Determine the (X, Y) coordinate at the center of the cell enclosing the given text.  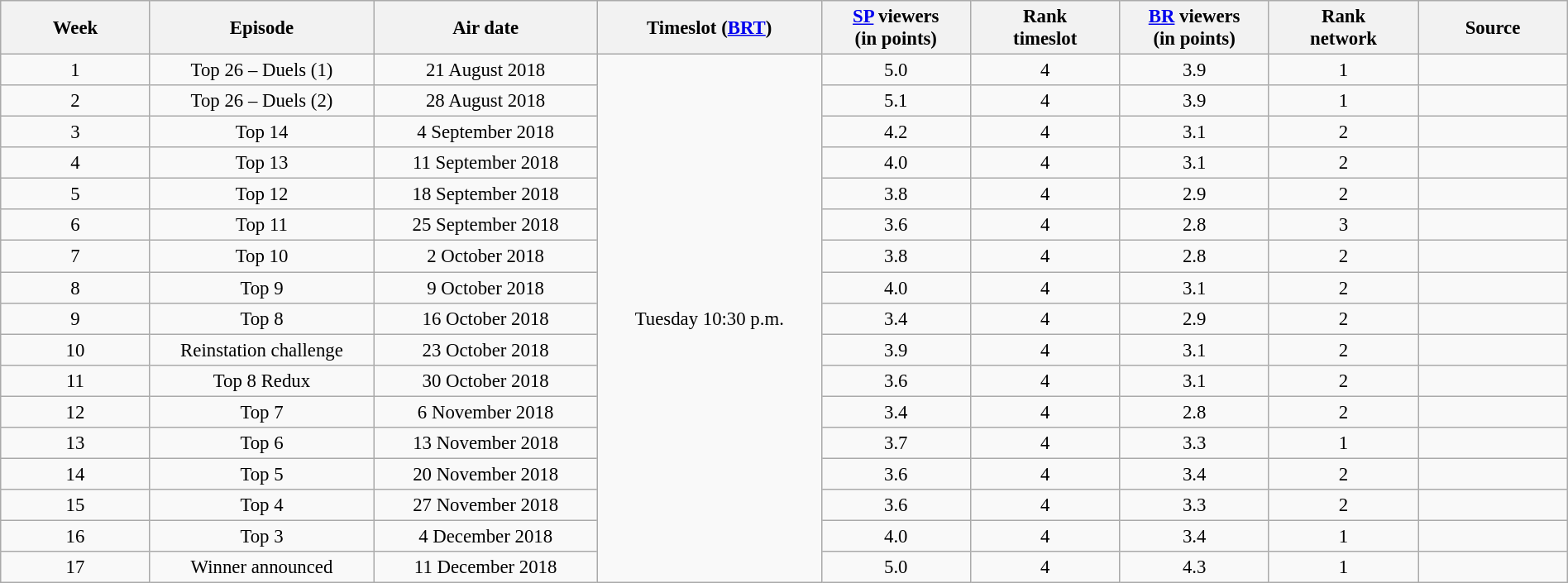
Top 8 (261, 318)
12 (75, 412)
8 (75, 288)
Top 6 (261, 443)
28 August 2018 (486, 101)
4 September 2018 (486, 132)
Top 8 Redux (261, 380)
SP viewers(in points) (896, 28)
Source (1493, 28)
23 October 2018 (486, 350)
10 (75, 350)
Timeslot (BRT) (710, 28)
Tuesday 10:30 p.m. (710, 319)
Top 10 (261, 256)
17 (75, 567)
2 October 2018 (486, 256)
BR viewers(in points) (1194, 28)
Top 13 (261, 163)
Episode (261, 28)
Winner announced (261, 567)
Top 4 (261, 505)
9 October 2018 (486, 288)
Top 7 (261, 412)
Top 11 (261, 226)
Ranktimeslot (1045, 28)
Top 9 (261, 288)
Top 5 (261, 474)
18 September 2018 (486, 194)
Top 26 – Duels (1) (261, 70)
13 November 2018 (486, 443)
Week (75, 28)
4.3 (1194, 567)
Reinstation challenge (261, 350)
6 November 2018 (486, 412)
16 October 2018 (486, 318)
3.7 (896, 443)
4.2 (896, 132)
5 (75, 194)
16 (75, 536)
Ranknetwork (1343, 28)
9 (75, 318)
15 (75, 505)
5.1 (896, 101)
13 (75, 443)
14 (75, 474)
6 (75, 226)
Top 26 – Duels (2) (261, 101)
11 September 2018 (486, 163)
21 August 2018 (486, 70)
11 (75, 380)
Top 3 (261, 536)
Air date (486, 28)
Top 12 (261, 194)
25 September 2018 (486, 226)
11 December 2018 (486, 567)
27 November 2018 (486, 505)
20 November 2018 (486, 474)
Top 14 (261, 132)
4 December 2018 (486, 536)
30 October 2018 (486, 380)
7 (75, 256)
